Return the [x, y] coordinate for the center point of the cell that contains the specified text.  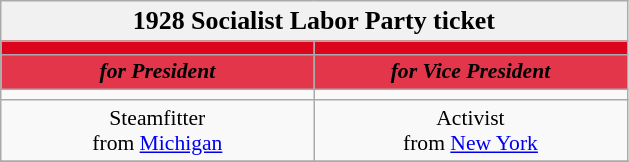
Activistfrom New York [470, 130]
for President [158, 72]
1928 Socialist Labor Party ticket [314, 21]
Steamfitterfrom Michigan [158, 130]
for Vice President [470, 72]
